Search for the cell housing the specified text and yield its (x, y) center coordinate. 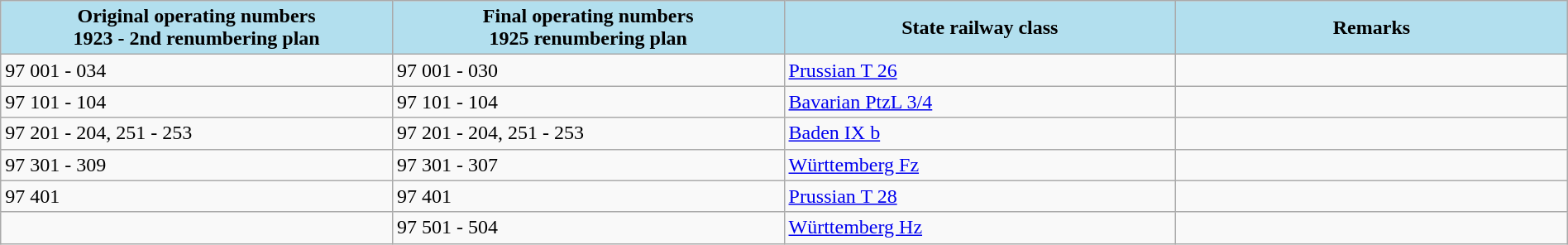
Prussian T 28 (980, 196)
Final operating numbers 1925 renumbering plan (588, 28)
97 301 - 307 (588, 165)
97 001 - 034 (197, 70)
Württemberg Hz (980, 228)
Bavarian PtzL 3/4 (980, 102)
Württemberg Fz (980, 165)
Prussian T 26 (980, 70)
Original operating numbers 1923 - 2nd renumbering plan (197, 28)
97 301 - 309 (197, 165)
97 501 - 504 (588, 228)
Baden IX b (980, 133)
97 001 - 030 (588, 70)
State railway class (980, 28)
Remarks (1372, 28)
